Find where the given text appears and provide that cell's center as (X, Y) coordinate. 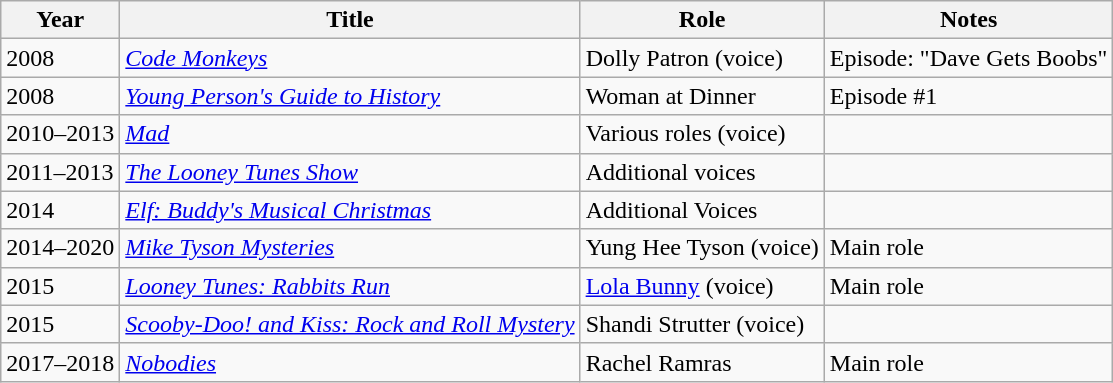
Episode #1 (968, 96)
Lola Bunny (voice) (702, 286)
Elf: Buddy's Musical Christmas (350, 210)
Episode: "Dave Gets Boobs" (968, 58)
Looney Tunes: Rabbits Run (350, 286)
2010–2013 (60, 134)
Woman at Dinner (702, 96)
Notes (968, 20)
The Looney Tunes Show (350, 172)
Role (702, 20)
Yung Hee Tyson (voice) (702, 248)
2014–2020 (60, 248)
Shandi Strutter (voice) (702, 324)
Various roles (voice) (702, 134)
Rachel Ramras (702, 362)
Mike Tyson Mysteries (350, 248)
Scooby-Doo! and Kiss: Rock and Roll Mystery (350, 324)
Dolly Patron (voice) (702, 58)
Title (350, 20)
Young Person's Guide to History (350, 96)
2017–2018 (60, 362)
Additional Voices (702, 210)
Additional voices (702, 172)
Nobodies (350, 362)
Mad (350, 134)
Year (60, 20)
2011–2013 (60, 172)
Code Monkeys (350, 58)
2014 (60, 210)
